From the cell containing the given text, extract its center point as (x, y) coordinate. 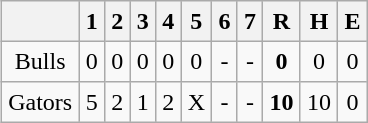
Bulls (40, 61)
3 (143, 21)
4 (168, 21)
6 (225, 21)
H (319, 21)
X (196, 102)
E (353, 21)
Gators (40, 102)
R (282, 21)
7 (250, 21)
